For the text-containing cell, return its midpoint in [x, y] coordinate format. 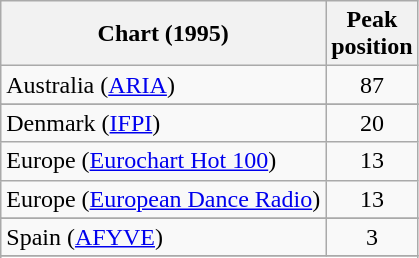
Spain (AFYVE) [164, 237]
Europe (Eurochart Hot 100) [164, 161]
20 [372, 123]
Chart (1995) [164, 34]
Denmark (IFPI) [164, 123]
Australia (ARIA) [164, 85]
3 [372, 237]
Peakposition [372, 34]
Europe (European Dance Radio) [164, 199]
87 [372, 85]
